From the cell containing the given text, extract its center point as [X, Y] coordinate. 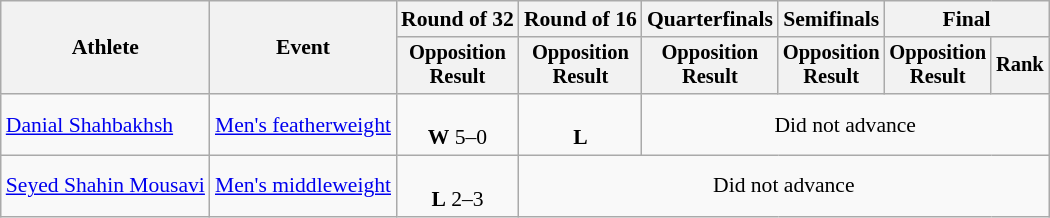
W 5–0 [458, 124]
Semifinals [832, 19]
Danial Shahbakhsh [106, 124]
Event [303, 48]
Athlete [106, 48]
Round of 32 [458, 19]
L [580, 124]
L 2–3 [458, 186]
Rank [1020, 66]
Round of 16 [580, 19]
Seyed Shahin Mousavi [106, 186]
Men's middleweight [303, 186]
Final [966, 19]
Quarterfinals [710, 19]
Men's featherweight [303, 124]
